Search for the cell housing the specified text and yield its [x, y] center coordinate. 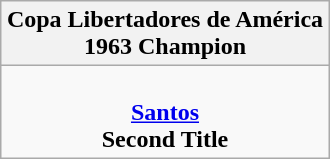
Copa Libertadores de América1963 Champion [164, 34]
SantosSecond Title [164, 112]
